Output the [X, Y] coordinate of the center of the cell containing the given text.  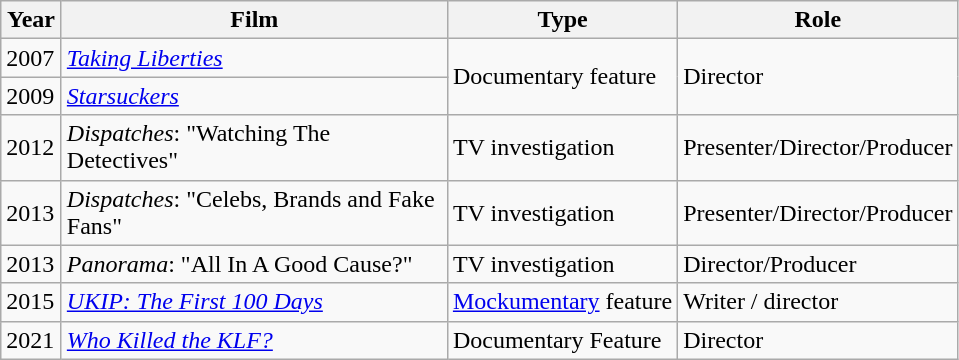
2009 [32, 96]
2021 [32, 340]
Type [562, 20]
UKIP: The First 100 Days [254, 302]
2012 [32, 148]
Mockumentary feature [562, 302]
Documentary Feature [562, 340]
Dispatches: "Watching The Detectives" [254, 148]
Film [254, 20]
Who Killed the KLF? [254, 340]
Director/Producer [818, 264]
Dispatches: "Celebs, Brands and Fake Fans" [254, 212]
2007 [32, 58]
Panorama: "All In A Good Cause?" [254, 264]
Role [818, 20]
2015 [32, 302]
Writer / director [818, 302]
Documentary feature [562, 77]
Taking Liberties [254, 58]
Starsuckers [254, 96]
Year [32, 20]
